Output the (X, Y) coordinate of the center of the cell containing the given text.  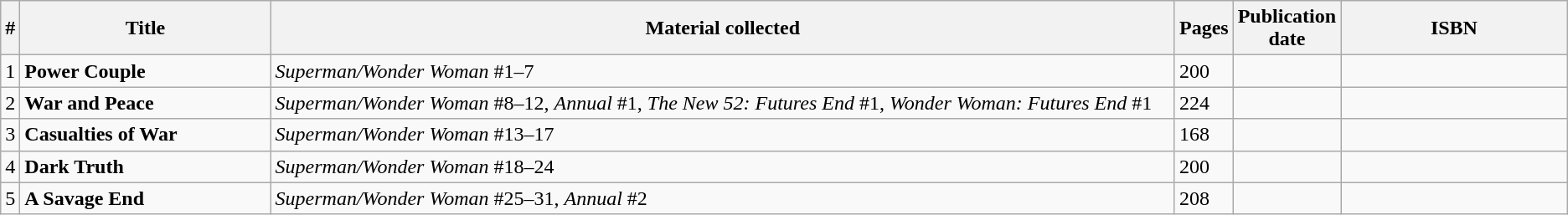
Publication date (1287, 28)
Superman/Wonder Woman #13–17 (722, 135)
1 (10, 71)
Material collected (722, 28)
224 (1204, 103)
5 (10, 198)
2 (10, 103)
Superman/Wonder Woman #18–24 (722, 166)
Superman/Wonder Woman #8–12, Annual #1, The New 52: Futures End #1, Wonder Woman: Futures End #1 (722, 103)
Superman/Wonder Woman #25–31, Annual #2 (722, 198)
ISBN (1454, 28)
A Savage End (146, 198)
168 (1204, 135)
Title (146, 28)
Casualties of War (146, 135)
Pages (1204, 28)
War and Peace (146, 103)
4 (10, 166)
# (10, 28)
208 (1204, 198)
3 (10, 135)
Power Couple (146, 71)
Superman/Wonder Woman #1–7 (722, 71)
Dark Truth (146, 166)
